Identify which cell holds the provided text, then report its (x, y) central coordinate. 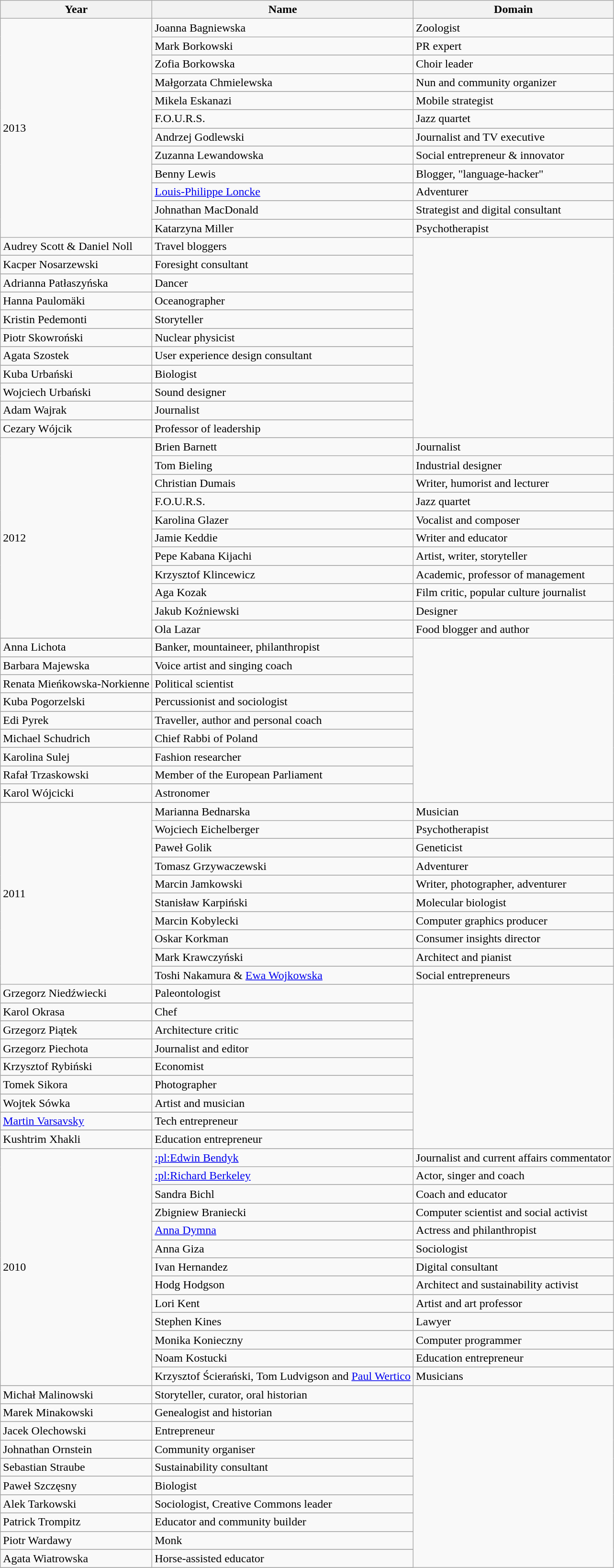
Lori Kent (283, 1303)
Agata Szostek (77, 356)
Kuba Pogorzelski (77, 702)
Małgorzata Chmielewska (283, 82)
Karolina Sulej (77, 756)
Community organiser (283, 1449)
Journalist and editor (283, 1048)
Marianna Bednarska (283, 812)
Piotr Wardawy (77, 1540)
Agata Wiatrowska (77, 1558)
Writer and educator (514, 538)
Barbara Majewska (77, 666)
Zbigniew Braniecki (283, 1212)
Sound designer (283, 392)
Social entrepreneur & innovator (514, 155)
Geneticist (514, 848)
Paweł Szczęsny (77, 1486)
Paleontologist (283, 993)
Hanna Paulomäki (77, 301)
Karol Okrasa (77, 1012)
Louis-Philippe Loncke (283, 192)
Storyteller, curator, oral historian (283, 1395)
Andrzej Godlewski (283, 137)
Toshi Nakamura & Ewa Wojkowska (283, 975)
Architect and sustainability activist (514, 1285)
Lawyer (514, 1321)
Aga Kozak (283, 593)
Christian Dumais (283, 483)
Educator and community builder (283, 1522)
Stanisław Karpiński (283, 902)
Wojciech Urbański (77, 392)
Sandra Bichl (283, 1194)
Writer, photographer, adventurer (514, 884)
Benny Lewis (283, 173)
Sociologist (514, 1249)
Blogger, "language-hacker" (514, 173)
Alek Tarkowski (77, 1504)
Artist and musician (283, 1103)
Ivan Hernandez (283, 1267)
Political scientist (283, 684)
Marcin Jamkowski (283, 884)
Digital consultant (514, 1267)
Patrick Trompitz (77, 1522)
Dancer (283, 283)
Mikela Eskanazi (283, 101)
Computer programmer (514, 1340)
Zoologist (514, 28)
Architecture critic (283, 1030)
Paweł Golik (283, 848)
Anna Lichota (77, 647)
Academic, professor of management (514, 575)
Adrianna Patłaszyńska (77, 283)
Marcin Kobylecki (283, 921)
Joanna Bagniewska (283, 28)
Jakub Koźniewski (283, 611)
Hodg Hodgson (283, 1285)
2011 (77, 893)
PR expert (514, 46)
Professor of leadership (283, 429)
Artist and art professor (514, 1303)
Kacper Nosarzewski (77, 265)
Architect and pianist (514, 957)
Krzysztof Klincewicz (283, 575)
Karol Wójcicki (77, 793)
Michał Malinowski (77, 1395)
Year (77, 10)
Chief Rabbi of Poland (283, 738)
Krzysztof Rybiński (77, 1066)
Nun and community organizer (514, 82)
Johnathan Ornstein (77, 1449)
Musician (514, 812)
Horse-assisted educator (283, 1558)
Jamie Keddie (283, 538)
Johnathan MacDonald (283, 210)
Kushtrim Xhakli (77, 1139)
Grzegorz Piątek (77, 1030)
Mobile strategist (514, 101)
Mark Borkowski (283, 46)
Sustainability consultant (283, 1467)
Sebastian Straube (77, 1467)
:pl:Richard Berkeley (283, 1176)
Strategist and digital consultant (514, 210)
Adam Wajrak (77, 410)
Edi Pyrek (77, 720)
Cezary Wójcik (77, 429)
Krzysztof Ścierański, Tom Ludvigson and Paul Wertico (283, 1376)
Pepe Kabana Kijachi (283, 556)
Brien Barnett (283, 447)
Percussionist and sociologist (283, 702)
Oceanographer (283, 301)
Economist (283, 1066)
Film critic, popular culture journalist (514, 593)
Renata Mieńkowska-Norkienne (77, 684)
Zuzanna Lewandowska (283, 155)
Sociologist, Creative Commons leader (283, 1504)
Nuclear physicist (283, 338)
Michael Schudrich (77, 738)
Zofia Borkowska (283, 64)
Audrey Scott & Daniel Noll (77, 247)
Monika Konieczny (283, 1340)
Ola Lazar (283, 629)
Coach and educator (514, 1194)
Consumer insights director (514, 939)
Oskar Korkman (283, 939)
2013 (77, 128)
Kristin Pedemonti (77, 319)
Stephen Kines (283, 1321)
Musicians (514, 1376)
Noam Kostucki (283, 1358)
Storyteller (283, 319)
Katarzyna Miller (283, 228)
Martin Varsavsky (77, 1121)
Tom Bieling (283, 465)
Molecular biologist (514, 902)
Astronomer (283, 793)
Anna Dymna (283, 1230)
Genealogist and historian (283, 1413)
Anna Giza (283, 1249)
Actress and philanthropist (514, 1230)
Grzegorz Niedźwiecki (77, 993)
Domain (514, 10)
Foresight consultant (283, 265)
Computer graphics producer (514, 921)
Marek Minakowski (77, 1413)
Journalist and TV executive (514, 137)
Choir leader (514, 64)
Mark Krawczyński (283, 957)
Monk (283, 1540)
Photographer (283, 1084)
Fashion researcher (283, 756)
Grzegorz Piechota (77, 1048)
Writer, humorist and lecturer (514, 483)
User experience design consultant (283, 356)
Karolina Glazer (283, 519)
Journalist and current affairs commentator (514, 1158)
Actor, singer and coach (514, 1176)
2012 (77, 538)
Voice artist and singing coach (283, 666)
Social entrepreneurs (514, 975)
Entrepreneur (283, 1431)
Traveller, author and personal coach (283, 720)
Tech entrepreneur (283, 1121)
Tomasz Grzywaczewski (283, 866)
Travel bloggers (283, 247)
Chef (283, 1012)
Industrial designer (514, 465)
Wojciech Eichelberger (283, 830)
Banker, mountaineer, philanthropist (283, 647)
Vocalist and composer (514, 519)
Member of the European Parliament (283, 775)
Piotr Skowroński (77, 338)
Tomek Sikora (77, 1084)
Artist, writer, storyteller (514, 556)
2010 (77, 1267)
Food blogger and author (514, 629)
Computer scientist and social activist (514, 1212)
Designer (514, 611)
Jacek Olechowski (77, 1431)
Kuba Urbański (77, 374)
Rafał Trzaskowski (77, 775)
:pl:Edwin Bendyk (283, 1158)
Name (283, 10)
Wojtek Sówka (77, 1103)
